Extract the [X, Y] coordinate from the center of the cell holding the provided text.  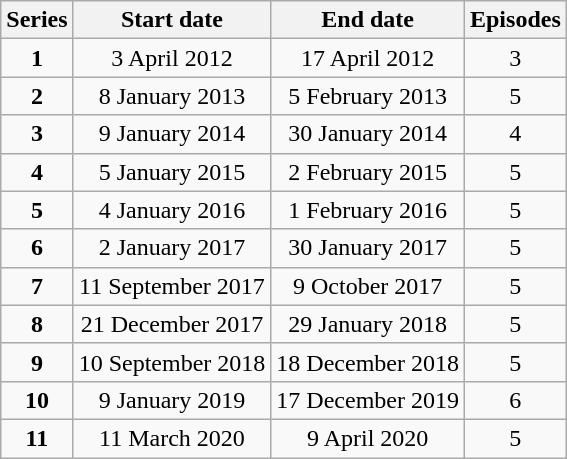
9 January 2014 [172, 134]
1 [37, 58]
End date [368, 20]
Episodes [515, 20]
17 December 2019 [368, 400]
18 December 2018 [368, 362]
9 January 2019 [172, 400]
4 January 2016 [172, 210]
17 April 2012 [368, 58]
2 February 2015 [368, 172]
9 April 2020 [368, 438]
8 January 2013 [172, 96]
11 [37, 438]
Series [37, 20]
10 [37, 400]
5 February 2013 [368, 96]
9 [37, 362]
3 April 2012 [172, 58]
2 January 2017 [172, 248]
10 September 2018 [172, 362]
5 January 2015 [172, 172]
1 February 2016 [368, 210]
11 September 2017 [172, 286]
8 [37, 324]
Start date [172, 20]
29 January 2018 [368, 324]
21 December 2017 [172, 324]
7 [37, 286]
30 January 2014 [368, 134]
11 March 2020 [172, 438]
30 January 2017 [368, 248]
9 October 2017 [368, 286]
2 [37, 96]
